Extract the [x, y] coordinate from the center of the cell holding the provided text.  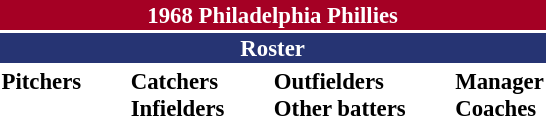
1968 Philadelphia Phillies [272, 15]
Roster [272, 48]
